Find where the given text appears and provide that cell's center as [X, Y] coordinate. 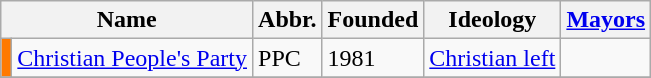
Ideology [492, 20]
1981 [373, 58]
Christian People's Party [132, 58]
Christian left [492, 58]
Name [127, 20]
Mayors [606, 20]
PPC [288, 58]
Founded [373, 20]
Abbr. [288, 20]
